Output the (x, y) coordinate of the center of the cell containing the given text.  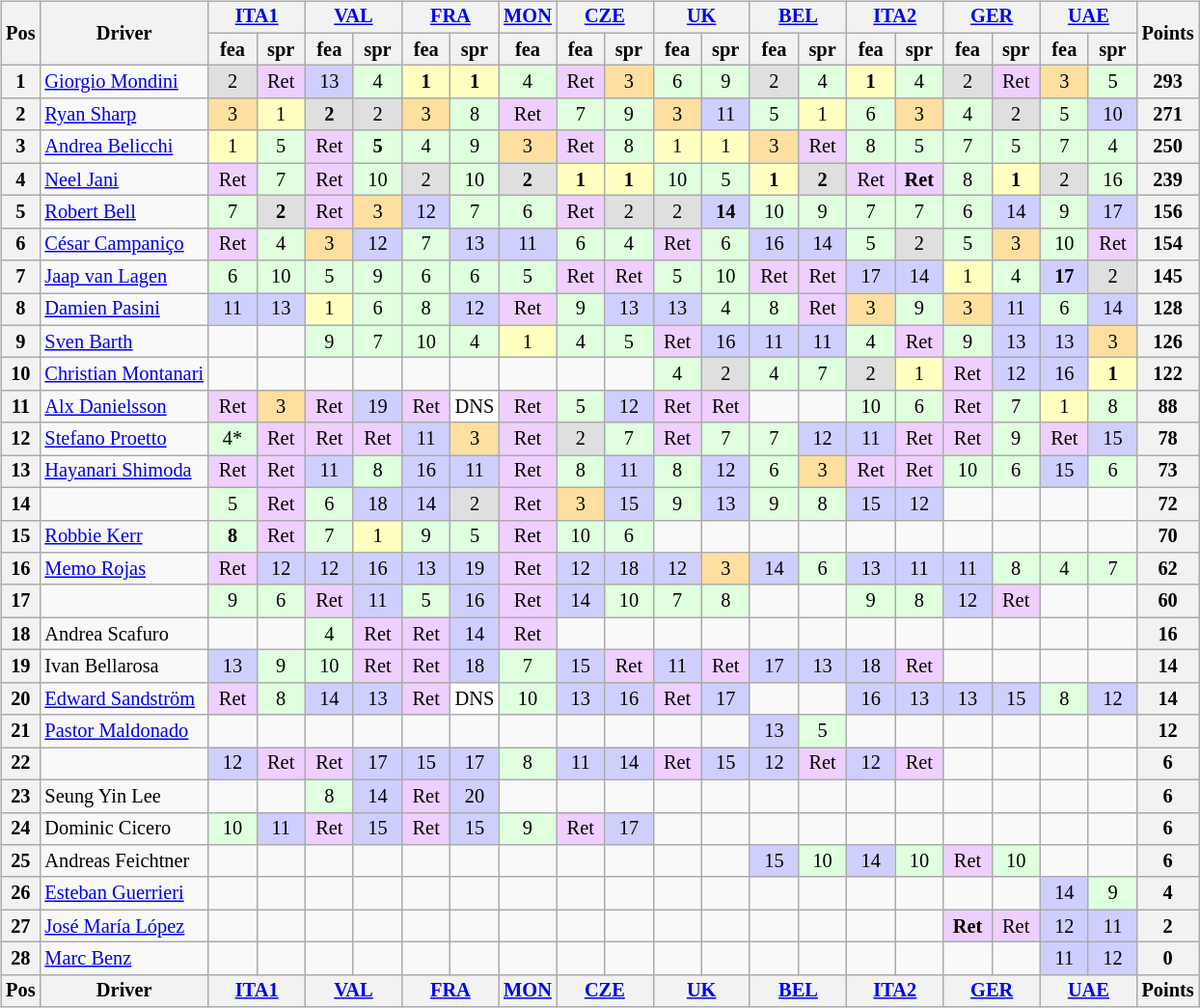
122 (1168, 374)
Christian Montanari (123, 374)
73 (1168, 472)
70 (1168, 536)
128 (1168, 310)
21 (20, 731)
Seung Yin Lee (123, 796)
78 (1168, 439)
26 (20, 893)
271 (1168, 115)
Marc Benz (123, 959)
156 (1168, 212)
Andrea Scafuro (123, 634)
250 (1168, 147)
27 (20, 926)
Neel Jani (123, 179)
293 (1168, 82)
126 (1168, 341)
Ryan Sharp (123, 115)
88 (1168, 407)
Memo Rojas (123, 569)
César Campaniço (123, 244)
0 (1168, 959)
154 (1168, 244)
Andreas Feichtner (123, 861)
Andrea Belicchi (123, 147)
Robbie Kerr (123, 536)
Stefano Proetto (123, 439)
62 (1168, 569)
28 (20, 959)
Ivan Bellarosa (123, 667)
Edward Sandström (123, 698)
Robert Bell (123, 212)
24 (20, 829)
Alx Danielsson (123, 407)
4* (232, 439)
22 (20, 764)
Giorgio Mondini (123, 82)
72 (1168, 504)
Esteban Guerrieri (123, 893)
Hayanari Shimoda (123, 472)
25 (20, 861)
60 (1168, 601)
145 (1168, 277)
Jaap van Lagen (123, 277)
José María López (123, 926)
Pastor Maldonado (123, 731)
239 (1168, 179)
23 (20, 796)
Dominic Cicero (123, 829)
Damien Pasini (123, 310)
Sven Barth (123, 341)
